Pinpoint the cell where the given text exists, returning its (x, y) midpoint coordinate. 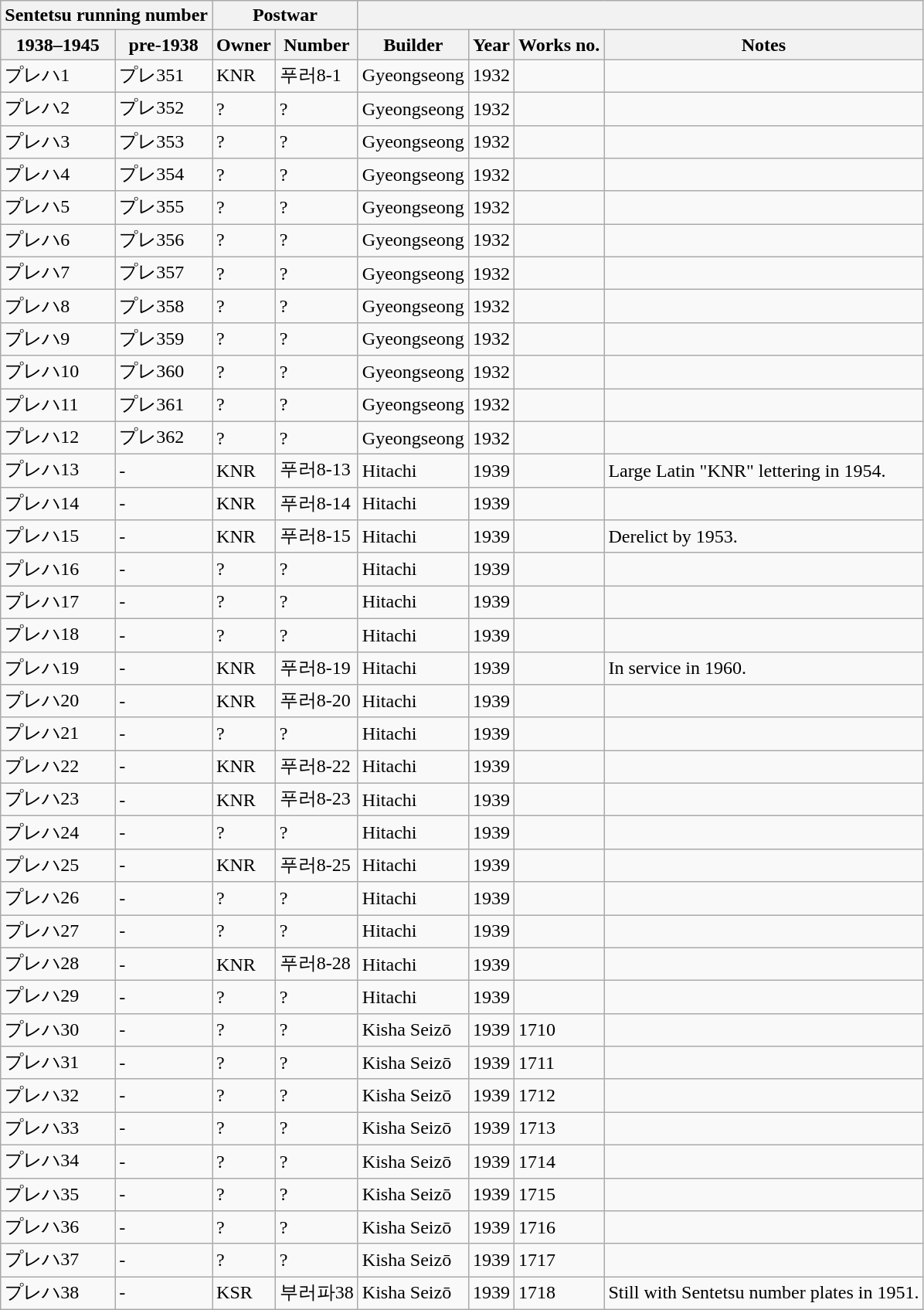
Builder (413, 45)
1717 (559, 1260)
プレハ13 (58, 471)
プレハ20 (58, 702)
プレハ3 (58, 142)
プレ352 (164, 108)
プレ353 (164, 142)
1938–1945 (58, 45)
プレハ10 (58, 373)
In service in 1960. (763, 668)
プレハ25 (58, 866)
Number (317, 45)
プレハ7 (58, 274)
プレ361 (164, 405)
プレハ2 (58, 108)
1718 (559, 1294)
1712 (559, 1096)
プレ357 (164, 274)
プレハ12 (58, 437)
プレ358 (164, 306)
プレ355 (164, 207)
푸러8-22 (317, 767)
Derelict by 1953. (763, 536)
プレハ27 (58, 932)
푸러8-1 (317, 76)
プレ354 (164, 175)
Large Latin "KNR" lettering in 1954. (763, 471)
プレハ1 (58, 76)
푸러8-15 (317, 536)
푸러8-25 (317, 866)
プレハ4 (58, 175)
1715 (559, 1195)
プレハ19 (58, 668)
푸러8-28 (317, 965)
プレハ9 (58, 339)
プレハ5 (58, 207)
Postwar (286, 15)
Notes (763, 45)
1713 (559, 1128)
푸러8-13 (317, 471)
1710 (559, 1029)
プレハ28 (58, 965)
Owner (244, 45)
プレハ34 (58, 1161)
プレハ8 (58, 306)
プレハ11 (58, 405)
プレハ36 (58, 1227)
プレハ21 (58, 734)
부러파38 (317, 1294)
푸러8-23 (317, 799)
푸러8-14 (317, 504)
pre-1938 (164, 45)
KSR (244, 1294)
プレ351 (164, 76)
プレハ26 (58, 898)
プレハ30 (58, 1029)
プレハ35 (58, 1195)
プレ359 (164, 339)
プレハ18 (58, 635)
Still with Sentetsu number plates in 1951. (763, 1294)
プレハ31 (58, 1063)
プレハ14 (58, 504)
プレ360 (164, 373)
푸러8-20 (317, 702)
プレハ16 (58, 569)
プレハ23 (58, 799)
プレ356 (164, 241)
プレハ6 (58, 241)
プレ362 (164, 437)
Year (491, 45)
プレハ15 (58, 536)
Sentetsu running number (107, 15)
プレハ29 (58, 997)
プレハ24 (58, 833)
1711 (559, 1063)
プレハ38 (58, 1294)
Works no. (559, 45)
プレハ32 (58, 1096)
プレハ22 (58, 767)
プレハ17 (58, 603)
1714 (559, 1161)
푸러8-19 (317, 668)
プレハ37 (58, 1260)
プレハ33 (58, 1128)
1716 (559, 1227)
